Extract the (X, Y) coordinate from the center of the cell holding the provided text.  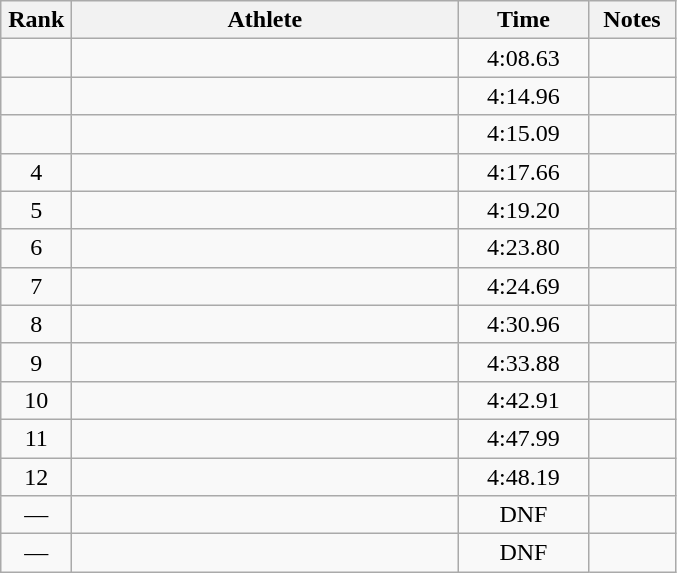
Notes (632, 20)
4:17.66 (524, 172)
4:23.80 (524, 248)
11 (36, 438)
4:33.88 (524, 362)
4:30.96 (524, 324)
9 (36, 362)
12 (36, 477)
4:14.96 (524, 96)
Athlete (265, 20)
6 (36, 248)
4:08.63 (524, 58)
Rank (36, 20)
4:48.19 (524, 477)
10 (36, 400)
4:15.09 (524, 134)
5 (36, 210)
4:19.20 (524, 210)
4:42.91 (524, 400)
Time (524, 20)
4:47.99 (524, 438)
7 (36, 286)
8 (36, 324)
4 (36, 172)
4:24.69 (524, 286)
